Return (X, Y) of the center of cell containing provided text 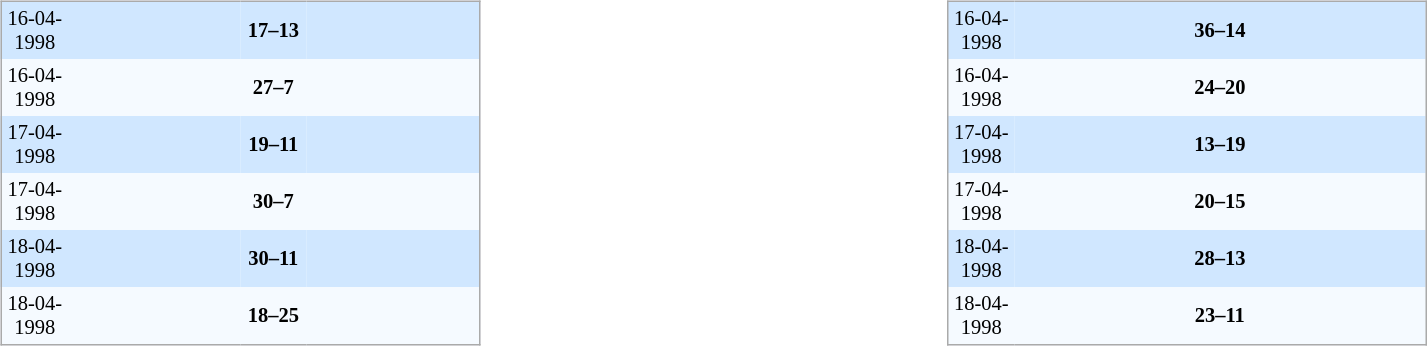
30–7 (273, 202)
13–19 (1220, 144)
27–7 (273, 88)
36–14 (1220, 30)
28–13 (1220, 258)
18–25 (273, 316)
20–15 (1220, 202)
23–11 (1220, 316)
19–11 (273, 144)
24–20 (1220, 88)
30–11 (273, 258)
17–13 (273, 30)
